Search for the cell housing the specified text and yield its (X, Y) center coordinate. 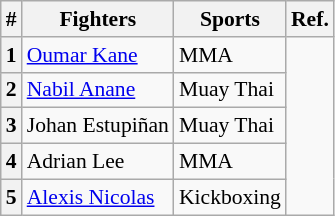
# (12, 19)
Ref. (310, 19)
2 (12, 90)
Nabil Anane (98, 90)
3 (12, 126)
Adrian Lee (98, 162)
1 (12, 55)
Kickboxing (230, 197)
Alexis Nicolas (98, 197)
Fighters (98, 19)
Oumar Kane (98, 55)
Sports (230, 19)
4 (12, 162)
5 (12, 197)
Johan Estupiñan (98, 126)
